Scan for the cell matching the given text and deliver its (X, Y) coordinate at center. 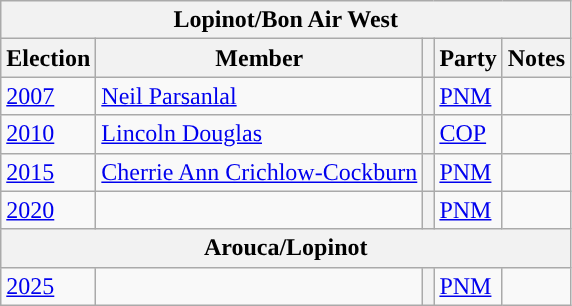
Lopinot/Bon Air West (286, 20)
Cherrie Ann Crichlow-Cockburn (260, 172)
Member (260, 58)
2020 (48, 210)
Neil Parsanlal (260, 96)
Notes (536, 58)
COP (468, 134)
Arouca/Lopinot (286, 248)
2007 (48, 96)
2010 (48, 134)
2015 (48, 172)
Lincoln Douglas (260, 134)
2025 (48, 286)
Party (468, 58)
Election (48, 58)
